Scan for the cell matching the given text and deliver its (X, Y) coordinate at center. 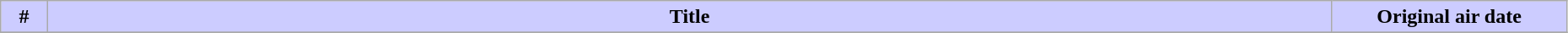
Title (689, 17)
# (24, 17)
Original air date (1449, 17)
